Find where the given text appears and provide that cell's center as [X, Y] coordinate. 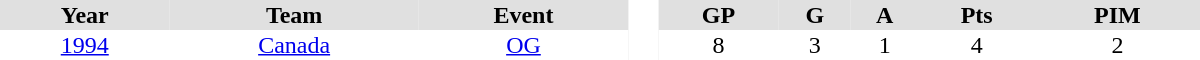
Pts [976, 15]
8 [718, 45]
4 [976, 45]
1 [885, 45]
Canada [294, 45]
OG [524, 45]
1994 [85, 45]
A [885, 15]
GP [718, 15]
Event [524, 15]
G [815, 15]
2 [1118, 45]
PIM [1118, 15]
Year [85, 15]
3 [815, 45]
Team [294, 15]
